Determine the [X, Y] coordinate at the center of the cell enclosing the given text.  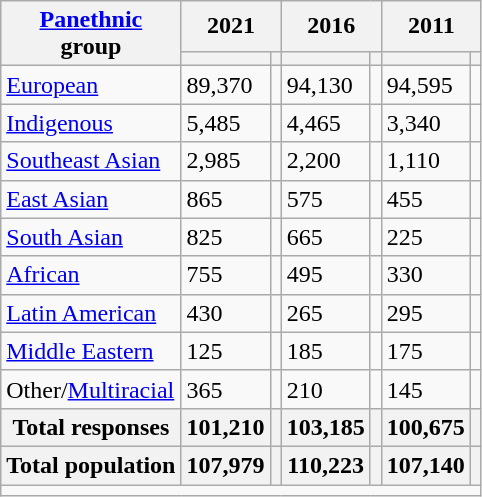
185 [326, 351]
1,110 [426, 161]
225 [426, 237]
Latin American [91, 313]
2011 [431, 26]
2,985 [226, 161]
365 [226, 389]
2016 [331, 26]
Southeast Asian [91, 161]
Total responses [91, 427]
African [91, 275]
107,140 [426, 465]
295 [426, 313]
825 [226, 237]
Panethnicgroup [91, 34]
3,340 [426, 123]
Indigenous [91, 123]
2,200 [326, 161]
2021 [231, 26]
European [91, 85]
Other/Multiracial [91, 389]
101,210 [226, 427]
4,465 [326, 123]
145 [426, 389]
East Asian [91, 199]
110,223 [326, 465]
575 [326, 199]
5,485 [226, 123]
330 [426, 275]
455 [426, 199]
430 [226, 313]
755 [226, 275]
100,675 [426, 427]
Total population [91, 465]
94,595 [426, 85]
Middle Eastern [91, 351]
495 [326, 275]
175 [426, 351]
89,370 [226, 85]
125 [226, 351]
265 [326, 313]
107,979 [226, 465]
865 [226, 199]
South Asian [91, 237]
665 [326, 237]
210 [326, 389]
94,130 [326, 85]
103,185 [326, 427]
